Provide the (X, Y) coordinate of the cell's center where the given text is located.  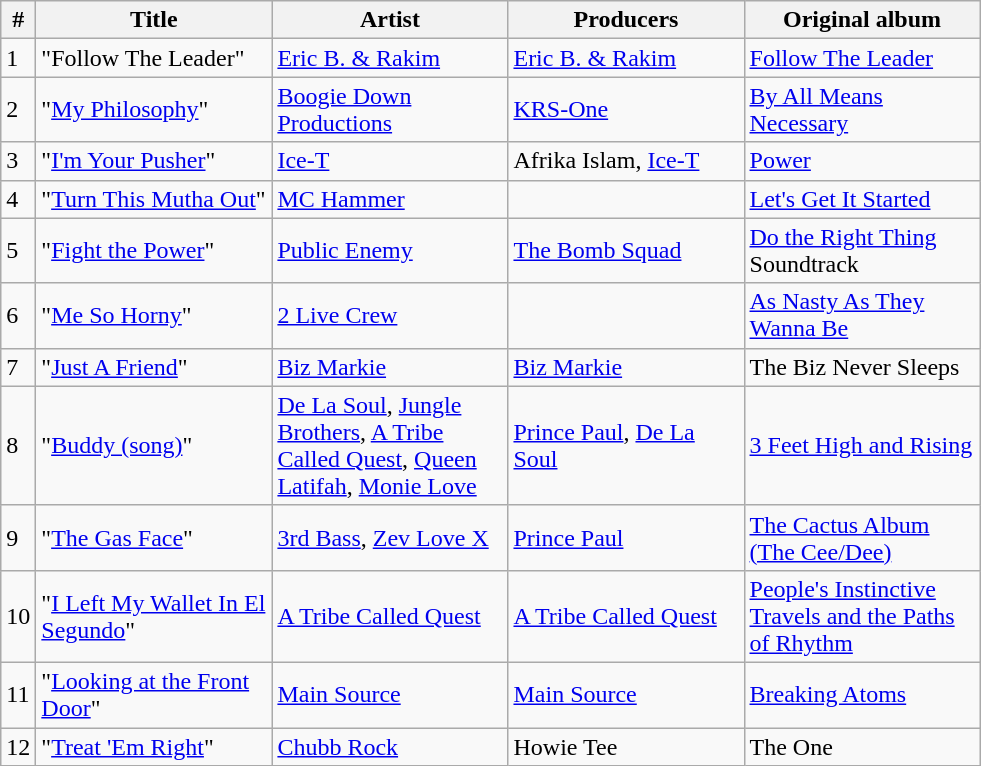
By All Means Necessary (862, 110)
"Just A Friend" (154, 367)
KRS-One (626, 110)
6 (18, 316)
"Me So Horny" (154, 316)
Afrika Islam, Ice-T (626, 161)
Let's Get It Started (862, 199)
People's Instinctive Travels and the Paths of Rhythm (862, 616)
"Buddy (song)" (154, 446)
"I Left My Wallet In El Segundo" (154, 616)
The Biz Never Sleeps (862, 367)
8 (18, 446)
Breaking Atoms (862, 694)
Boogie Down Productions (390, 110)
The Bomb Squad (626, 250)
4 (18, 199)
Howie Tee (626, 747)
Ice-T (390, 161)
9 (18, 538)
Chubb Rock (390, 747)
5 (18, 250)
Public Enemy (390, 250)
10 (18, 616)
Prince Paul, De La Soul (626, 446)
"Follow The Leader" (154, 58)
Artist (390, 20)
The One (862, 747)
The Cactus Album (The Cee/Dee) (862, 538)
"Fight the Power" (154, 250)
1 (18, 58)
Prince Paul (626, 538)
7 (18, 367)
3 Feet High and Rising (862, 446)
Producers (626, 20)
Power (862, 161)
Original album (862, 20)
11 (18, 694)
# (18, 20)
12 (18, 747)
Follow The Leader (862, 58)
MC Hammer (390, 199)
"Treat 'Em Right" (154, 747)
2 (18, 110)
Do the Right Thing Soundtrack (862, 250)
Title (154, 20)
De La Soul, Jungle Brothers, A Tribe Called Quest, Queen Latifah, Monie Love (390, 446)
3rd Bass, Zev Love X (390, 538)
"Looking at the Front Door" (154, 694)
"The Gas Face" (154, 538)
As Nasty As They Wanna Be (862, 316)
2 Live Crew (390, 316)
"I'm Your Pusher" (154, 161)
"My Philosophy" (154, 110)
"Turn This Mutha Out" (154, 199)
3 (18, 161)
